Determine the (x, y) coordinate at the center of the cell enclosing the given text.  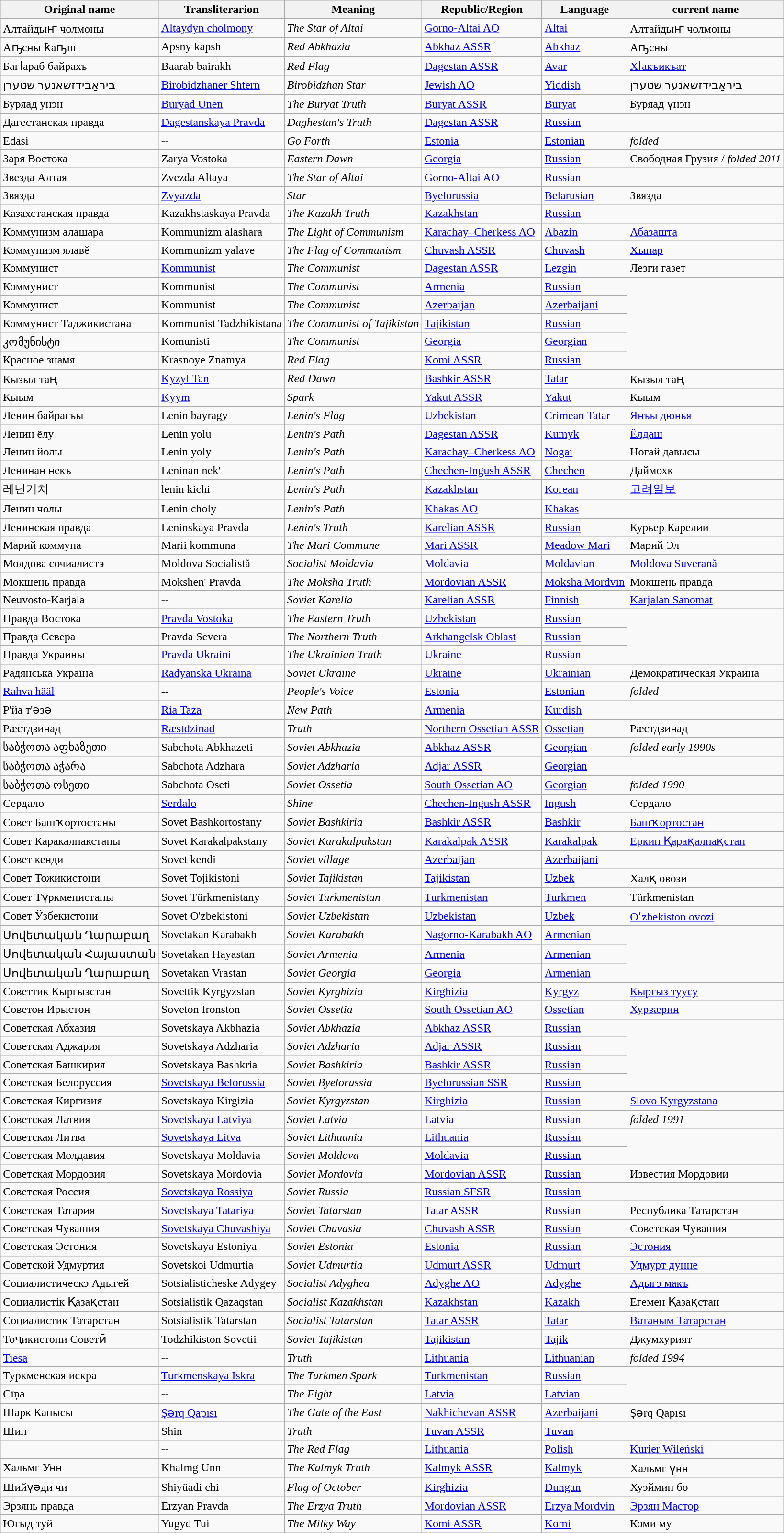
Apsny kapsh (221, 47)
Dungan (584, 1487)
folded early 1990s (706, 747)
Chechen (584, 470)
XӀакъикъат (706, 66)
Туркменская искра (79, 1375)
Shiyüadi chi (221, 1487)
БагӀараб байрахъ (79, 66)
Tiesa (79, 1357)
Russian SFSR (482, 1192)
Заря Востока (79, 159)
Советская Татария (79, 1210)
Советской Удмуртия (79, 1265)
Shin (221, 1431)
Шин (79, 1431)
Ingush (584, 803)
Sovet Bashkortostany (221, 822)
Original name (79, 10)
Serdalo (221, 803)
folded 1994 (706, 1357)
Sovet O'zbekistoni (221, 916)
Sotsialistik Tatarstan (221, 1320)
Sovetskaya Estoniya (221, 1247)
Rahva hääl (79, 691)
Советская Эстония (79, 1247)
Марий коммуна (79, 545)
Meaning (353, 10)
Шийүәди чи (79, 1487)
Совет Каракалпакстаны (79, 841)
Turkmen (584, 897)
Soviet Kyrghizia (353, 991)
Свободная Грузия / folded 2011 (706, 159)
Правда Севера (79, 636)
Turkmenskaya Iskra (221, 1375)
The Communist of Tajikistan (353, 323)
People's Voice (353, 691)
Socialist Kazakhstan (353, 1302)
Марий Эл (706, 545)
Советская Россия (79, 1192)
New Path (353, 710)
The Erzya Truth (353, 1505)
Karjalan Sanomat (706, 600)
Language (584, 10)
The Mari Commune (353, 545)
Sovetskoi Udmurtia (221, 1265)
Совет Тожикистони (79, 878)
Шарк Капысы (79, 1413)
Sovetskaya Tatariya (221, 1210)
Star (353, 195)
Ленин байрагъы (79, 416)
Soviet Russia (353, 1192)
Sovetskaya Belorussia (221, 1082)
Todzhikiston Sovetii (221, 1339)
Хурзæрин (706, 1010)
Егемен Қазақстан (706, 1302)
Spark (353, 397)
The Ukrainian Truth (353, 655)
Правда Востока (79, 618)
Latvian (584, 1394)
Башҡортостан (706, 822)
Zvezda Altaya (221, 177)
Ленин йолы (79, 452)
Zarya Vostoka (221, 159)
Zvyazda (221, 195)
Коммунист Таджикистана (79, 323)
Udmurt (584, 1265)
Slovo Kyrgyzstana (706, 1101)
Tajik (584, 1339)
Soviet Moldova (353, 1156)
Altaydyn cholmony (221, 28)
Dagestanskaya Pravda (221, 123)
Mokshen' Pravda (221, 582)
Republic/Region (482, 10)
Sovet Karakalpakstany (221, 841)
Sovetskaya Akbhazia (221, 1028)
Abazin (584, 232)
Soviet Karelia (353, 600)
Mari ASSR (482, 545)
Sabchota Oseti (221, 785)
Демократическая Украина (706, 673)
Социалистік Қазақстан (79, 1302)
Sovetskaya Bashkria (221, 1064)
Правда Украины (79, 655)
Abkhaz (584, 47)
კომუნისტი (79, 341)
Soviet Karabakh (353, 935)
Soviet Ukraine (353, 673)
Звезда Алтая (79, 177)
Ukrainian (584, 673)
Karakalpak ASSR (482, 841)
Soviet village (353, 860)
Udmurt ASSR (482, 1265)
Moksha Mordvin (584, 582)
Совет Башҡортостаны (79, 822)
Социалистик Татарстан (79, 1320)
Буряад үнэн (706, 104)
Ленинская правда (79, 527)
Lenin's Truth (353, 527)
Еркин Қарақалпақстан (706, 841)
Transliterarion (221, 10)
lenin kichi (221, 489)
Янъы дюнья (706, 416)
Sabchota Adzhara (221, 766)
Кыргыз туусу (706, 991)
Известия Мордовии (706, 1174)
Тоҷикистони Советӣ (79, 1339)
Ёлдаш (706, 434)
Буряад унэн (79, 104)
Kommunizm yalave (221, 250)
The Moksha Truth (353, 582)
Kommunizm alashara (221, 232)
Sovet kendi (221, 860)
Սովետական Հայաստան (79, 954)
Polish (584, 1449)
Lenin yolu (221, 434)
The Eastern Truth (353, 618)
The Flag of Communism (353, 250)
Ленин чолы (79, 509)
Soviet Lithuania (353, 1137)
current name (706, 10)
Коми му (706, 1523)
Altai (584, 28)
Jewish AO (482, 85)
Ræstdzinad (221, 728)
Türkmenistan (706, 897)
Erzyan Pravda (221, 1505)
Pravda Severa (221, 636)
Flag of October (353, 1487)
Finnish (584, 600)
folded 1991 (706, 1119)
Lenin yoly (221, 452)
Moldova Socialistă (221, 564)
Lithuanian (584, 1357)
Хальмг үнн (706, 1468)
Soviet Byelorussia (353, 1082)
Sovetskaya Adzharia (221, 1046)
Adyghe AO (482, 1283)
Birobidzhaner Shtern (221, 85)
Совет Түркменистаны (79, 897)
Социалистическэ Адыгей (79, 1283)
Kurier Wileński (706, 1449)
Эстония (706, 1247)
Adyghe (584, 1283)
Pravda Ukraini (221, 655)
Crimean Tatar (584, 416)
Soveton Ironston (221, 1010)
Lezgin (584, 268)
Джумхурият (706, 1339)
Sovet Tojikistoni (221, 878)
Khakas (584, 509)
Молдова сочиалистэ (79, 564)
Ленинан некъ (79, 470)
Lenin's Flag (353, 416)
Советская Литва (79, 1137)
Kyym (221, 397)
Sovetskaya Rossiya (221, 1192)
Sovetakan Hayastan (221, 954)
Socialist Tatarstan (353, 1320)
Sabchota Abkhazeti (221, 747)
Lenin choly (221, 509)
Oʻzbekiston ovozi (706, 916)
Soviet Kyrgyzstan (353, 1101)
Lenin bayragy (221, 416)
Soviet Uzbekistan (353, 916)
Абазашта (706, 232)
Yugyd Tui (221, 1523)
Tuvan ASSR (482, 1431)
Хыпар (706, 250)
Советская Башкирия (79, 1064)
Лезги газет (706, 268)
Red Dawn (353, 379)
Kyrgyz (584, 991)
Советская Киргизия (79, 1101)
Red Abkhazia (353, 47)
Р'йа т'әзә (79, 710)
Khalmg Unn (221, 1468)
Kazakhstaskaya Pravda (221, 214)
Soviet Armenia (353, 954)
Sovet Türkmenistany (221, 897)
Soviet Turkmenistan (353, 897)
Khakas AO (482, 509)
The Gate of the East (353, 1413)
Советская Латвия (79, 1119)
Sovettik Kyrgyzstan (221, 991)
Avar (584, 66)
Korean (584, 489)
Nogai (584, 452)
Socialist Moldavia (353, 564)
Даймохк (706, 470)
The Northern Truth (353, 636)
Советтик Кыргызстан (79, 991)
Коммунизм алашара (79, 232)
Коммунизм ялавĕ (79, 250)
Sotsialistik Qazaqstan (221, 1302)
Республика Татарстан (706, 1210)
Cīņa (79, 1394)
Kyzyl Tan (221, 379)
Tuvan (584, 1431)
레닌기치 (79, 489)
Soviet Estonia (353, 1247)
Дагестанская правда (79, 123)
Ria Taza (221, 710)
Красное знамя (79, 360)
Sovetakan Karabakh (221, 935)
Sovetskaya Mordovia (221, 1174)
Kazakh (584, 1302)
Советская Белоруссия (79, 1082)
Pravda Vostoka (221, 618)
Халқ овози (706, 878)
Leninskaya Pravda (221, 527)
Socialist Adyghea (353, 1283)
The Turkmen Spark (353, 1375)
Baarab bairakh (221, 66)
Yakut ASSR (482, 397)
Эрзян Мастор (706, 1505)
Chuvash (584, 250)
Радянська Україна (79, 673)
საბჭოთა აფხაზეთი (79, 747)
Meadow Mari (584, 545)
The Red Flag (353, 1449)
Nagorno-Karabakh AO (482, 935)
Yakut (584, 397)
고려일보 (706, 489)
Buryad Unen (221, 104)
Ленин ёлу (79, 434)
Эрзянь правда (79, 1505)
Karakalpak (584, 841)
Nakhichevan ASSR (482, 1413)
Адыгэ макъ (706, 1283)
Казахстанская правда (79, 214)
The Light of Communism (353, 232)
Yiddish (584, 85)
Kurdish (584, 710)
Belarusian (584, 195)
The Buryat Truth (353, 104)
Советская Молдавия (79, 1156)
Sovetskaya Latviya (221, 1119)
Neuvosto-Karjala (79, 600)
Советская Мордовия (79, 1174)
Советская Абхазия (79, 1028)
Аҧсны (706, 47)
Курьер Карелии (706, 527)
Kommunist Tadzhikistana (221, 323)
Bashkir (584, 822)
Moldavian (584, 564)
Совет кенди (79, 860)
Birobidzhan Star (353, 85)
Arkhangelsk Oblast (482, 636)
საბჭოთა ოსეთი (79, 785)
The Kazakh Truth (353, 214)
Daghestan's Truth (353, 123)
Soviet Karakalpakstan (353, 841)
Ногай давысы (706, 452)
Soviet Chuvasia (353, 1228)
Хальмг Унн (79, 1468)
Kalmyk (584, 1468)
Buryat ASSR (482, 104)
Kalmyk ASSR (482, 1468)
Советон Ирыстон (79, 1010)
Krasnoye Znamya (221, 360)
Eastern Dawn (353, 159)
Komi (584, 1523)
Советская Аджария (79, 1046)
The Kalmyk Truth (353, 1468)
Buryat (584, 104)
Northern Ossetian ASSR (482, 728)
Югыд туй (79, 1523)
Go Forth (353, 141)
Soviet Udmurtia (353, 1265)
Удмурт дунне (706, 1265)
The Fight (353, 1394)
Soviet Georgia (353, 973)
Marii kommuna (221, 545)
Byelorussia (482, 195)
Хуэймин бо (706, 1487)
Moldova Suverană (706, 564)
Leninan nek' (221, 470)
Soviet Tatarstan (353, 1210)
Soviet Latvia (353, 1119)
Shine (353, 803)
Совет Ўзбекистони (79, 916)
Sovetskaya Chuvashiya (221, 1228)
Ватаным Татарстан (706, 1320)
Edasi (79, 141)
folded 1990 (706, 785)
Sovetskaya Litva (221, 1137)
Sovetskaya Moldavia (221, 1156)
Kumyk (584, 434)
Sotsialisticheske Adygey (221, 1283)
Sovetskaya Kirgizia (221, 1101)
Аҧсны ҟаҧш (79, 47)
საბჭოთა აჭარა (79, 766)
The Milky Way (353, 1523)
Byelorussian SSR (482, 1082)
Radyanska Ukraina (221, 673)
Komunisti (221, 341)
Erzya Mordvin (584, 1505)
Sovetakan Vrastan (221, 973)
Soviet Mordovia (353, 1174)
